Return [X, Y] of the center of cell containing provided text 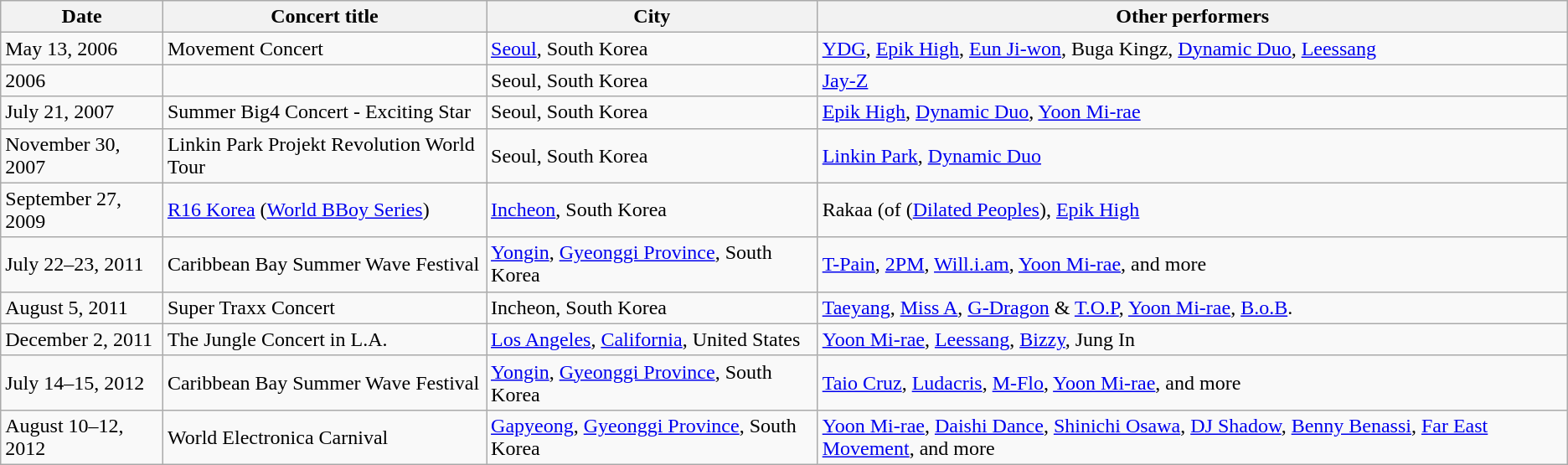
Taeyang, Miss A, G-Dragon & T.O.P, Yoon Mi-rae, B.o.B. [1193, 307]
Linkin Park, Dynamic Duo [1193, 156]
Yoon Mi-rae, Leessang, Bizzy, Jung In [1193, 339]
Summer Big4 Concert - Exciting Star [324, 112]
Epik High, Dynamic Duo, Yoon Mi-rae [1193, 112]
Yoon Mi-rae, Daishi Dance, Shinichi Osawa, DJ Shadow, Benny Benassi, Far East Movement, and more [1193, 437]
Concert title [324, 17]
Gapyeong, Gyeonggi Province, South Korea [652, 437]
July 22–23, 2011 [82, 265]
December 2, 2011 [82, 339]
Rakaa (of (Dilated Peoples), Epik High [1193, 209]
Super Traxx Concert [324, 307]
August 5, 2011 [82, 307]
2006 [82, 80]
Other performers [1193, 17]
City [652, 17]
November 30, 2007 [82, 156]
September 27, 2009 [82, 209]
The Jungle Concert in L.A. [324, 339]
World Electronica Carnival [324, 437]
May 13, 2006 [82, 49]
Los Angeles, California, United States [652, 339]
Date [82, 17]
July 21, 2007 [82, 112]
August 10–12, 2012 [82, 437]
Taio Cruz, Ludacris, M-Flo, Yoon Mi-rae, and more [1193, 382]
July 14–15, 2012 [82, 382]
Jay-Z [1193, 80]
R16 Korea (World BBoy Series) [324, 209]
Linkin Park Projekt Revolution World Tour [324, 156]
YDG, Epik High, Eun Ji-won, Buga Kingz, Dynamic Duo, Leessang [1193, 49]
Movement Concert [324, 49]
T-Pain, 2PM, Will.i.am, Yoon Mi-rae, and more [1193, 265]
